Identify which cell holds the provided text, then report its (x, y) central coordinate. 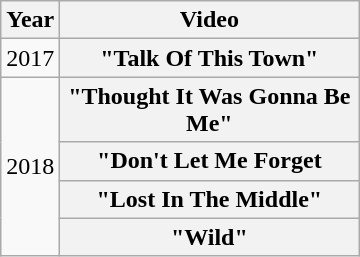
"Don't Let Me Forget (210, 161)
Year (30, 20)
2018 (30, 166)
Video (210, 20)
2017 (30, 58)
"Lost In The Middle" (210, 199)
"Wild" (210, 237)
"Thought It Was Gonna Be Me" (210, 110)
"Talk Of This Town" (210, 58)
